Output the [x, y] coordinate of the center of the cell containing the given text.  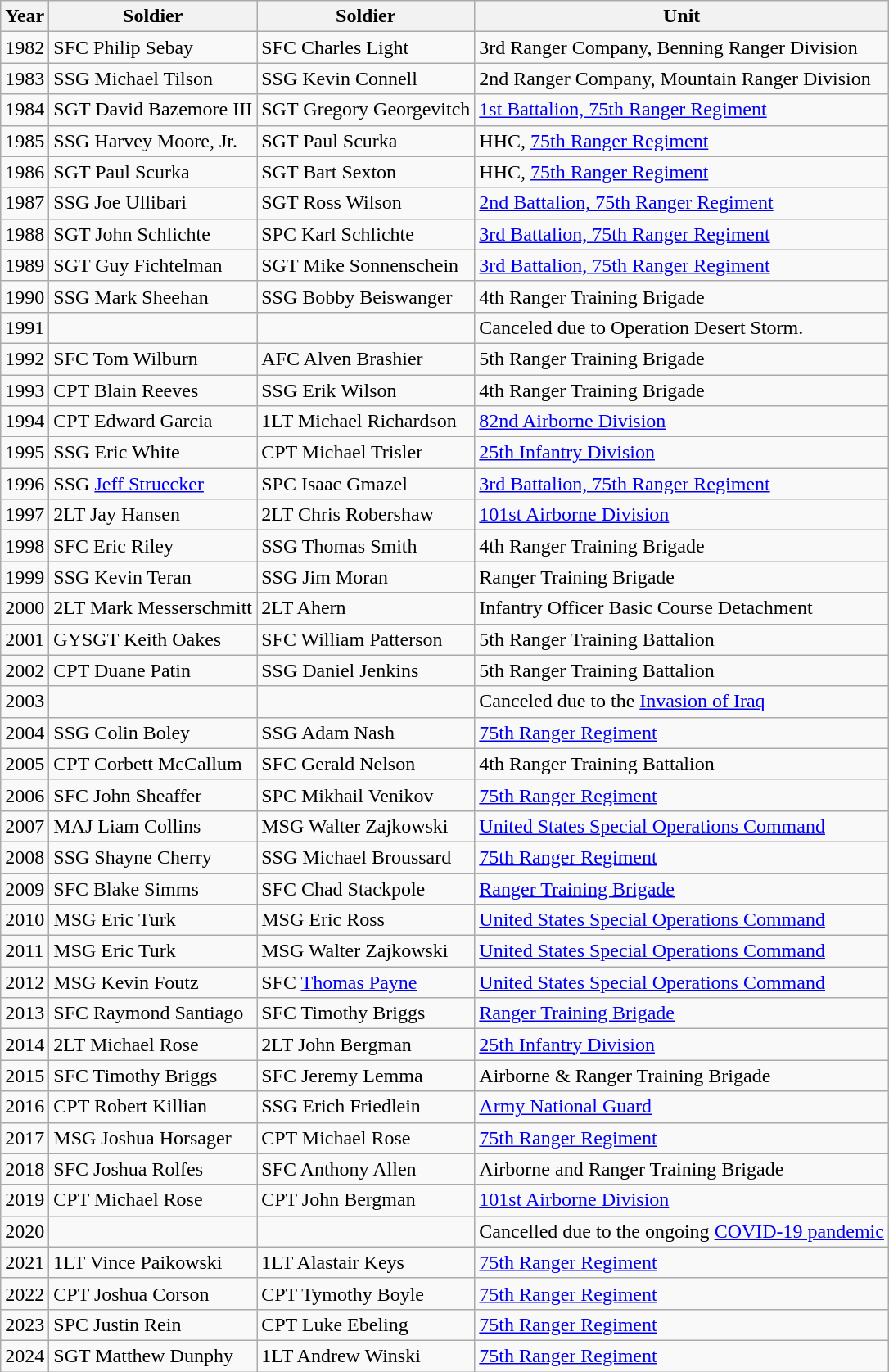
CPT Duane Patin [153, 670]
SPC Justin Rein [153, 1325]
2014 [25, 1045]
SPC Isaac Gmazel [366, 484]
2016 [25, 1107]
2002 [25, 670]
2011 [25, 951]
SSG Shayne Cherry [153, 857]
CPT Tymothy Boyle [366, 1293]
1987 [25, 203]
SGT Ross Wilson [366, 203]
2000 [25, 608]
Unit [682, 16]
2023 [25, 1325]
2024 [25, 1356]
2005 [25, 764]
2nd Battalion, 75th Ranger Regiment [682, 203]
Canceled due to the Invasion of Iraq [682, 702]
SSG Jeff Struecker [153, 484]
Cancelled due to the ongoing COVID-19 pandemic [682, 1231]
2010 [25, 920]
Airborne & Ranger Training Brigade [682, 1076]
SFC Jeremy Lemma [366, 1076]
CPT Joshua Corson [153, 1293]
3rd Ranger Company, Benning Ranger Division [682, 47]
SFC Raymond Santiago [153, 1013]
SSG Colin Boley [153, 733]
SGT Mike Sonnenschein [366, 265]
SGT Gregory Georgevitch [366, 110]
SFC William Patterson [366, 639]
2013 [25, 1013]
2019 [25, 1200]
CPT Luke Ebeling [366, 1325]
2LT John Bergman [366, 1045]
1994 [25, 422]
1LT Michael Richardson [366, 422]
1983 [25, 79]
MSG Eric Ross [366, 920]
SFC Tom Wilburn [153, 359]
Army National Guard [682, 1107]
CPT Michael Trisler [366, 453]
2020 [25, 1231]
SGT David Bazemore III [153, 110]
SFC Gerald Nelson [366, 764]
SSG Kevin Connell [366, 79]
1995 [25, 453]
SGT Guy Fichtelman [153, 265]
1993 [25, 390]
1LT Alastair Keys [366, 1262]
SFC Thomas Payne [366, 982]
2018 [25, 1169]
2015 [25, 1076]
1997 [25, 515]
1LT Vince Paikowski [153, 1262]
2LT Jay Hansen [153, 515]
SSG Thomas Smith [366, 546]
2004 [25, 733]
SSG Joe Ullibari [153, 203]
SFC Joshua Rolfes [153, 1169]
2007 [25, 826]
CPT John Bergman [366, 1200]
2022 [25, 1293]
1999 [25, 577]
1990 [25, 296]
Infantry Officer Basic Course Detachment [682, 608]
SSG Mark Sheehan [153, 296]
Canceled due to Operation Desert Storm. [682, 327]
2LT Mark Messerschmitt [153, 608]
SGT John Schlichte [153, 234]
MSG Kevin Foutz [153, 982]
SSG Daniel Jenkins [366, 670]
1982 [25, 47]
2008 [25, 857]
SFC Chad Stackpole [366, 888]
1984 [25, 110]
SSG Eric White [153, 453]
SFC Anthony Allen [366, 1169]
SFC Blake Simms [153, 888]
SFC Philip Sebay [153, 47]
2012 [25, 982]
2LT Michael Rose [153, 1045]
2021 [25, 1262]
2017 [25, 1138]
SSG Michael Broussard [366, 857]
1985 [25, 141]
1992 [25, 359]
SSG Erich Friedlein [366, 1107]
SSG Jim Moran [366, 577]
GYSGT Keith Oakes [153, 639]
2LT Chris Robershaw [366, 515]
2009 [25, 888]
1989 [25, 265]
1998 [25, 546]
SFC John Sheaffer [153, 795]
SSG Adam Nash [366, 733]
SPC Karl Schlichte [366, 234]
SFC Charles Light [366, 47]
2006 [25, 795]
SSG Harvey Moore, Jr. [153, 141]
CPT Corbett McCallum [153, 764]
82nd Airborne Division [682, 422]
2003 [25, 702]
Year [25, 16]
SPC Mikhail Venikov [366, 795]
AFC Alven Brashier [366, 359]
1988 [25, 234]
5th Ranger Training Brigade [682, 359]
1991 [25, 327]
SFC Eric Riley [153, 546]
4th Ranger Training Battalion [682, 764]
CPT Blain Reeves [153, 390]
CPT Edward Garcia [153, 422]
SSG Kevin Teran [153, 577]
SSG Bobby Beiswanger [366, 296]
1996 [25, 484]
MAJ Liam Collins [153, 826]
2nd Ranger Company, Mountain Ranger Division [682, 79]
1LT Andrew Winski [366, 1356]
2LT Ahern [366, 608]
Airborne and Ranger Training Brigade [682, 1169]
2001 [25, 639]
SSG Erik Wilson [366, 390]
SSG Michael Tilson [153, 79]
CPT Robert Killian [153, 1107]
SGT Bart Sexton [366, 172]
1st Battalion, 75th Ranger Regiment [682, 110]
1986 [25, 172]
MSG Joshua Horsager [153, 1138]
SGT Matthew Dunphy [153, 1356]
